Find where the given text appears and provide that cell's center as (x, y) coordinate. 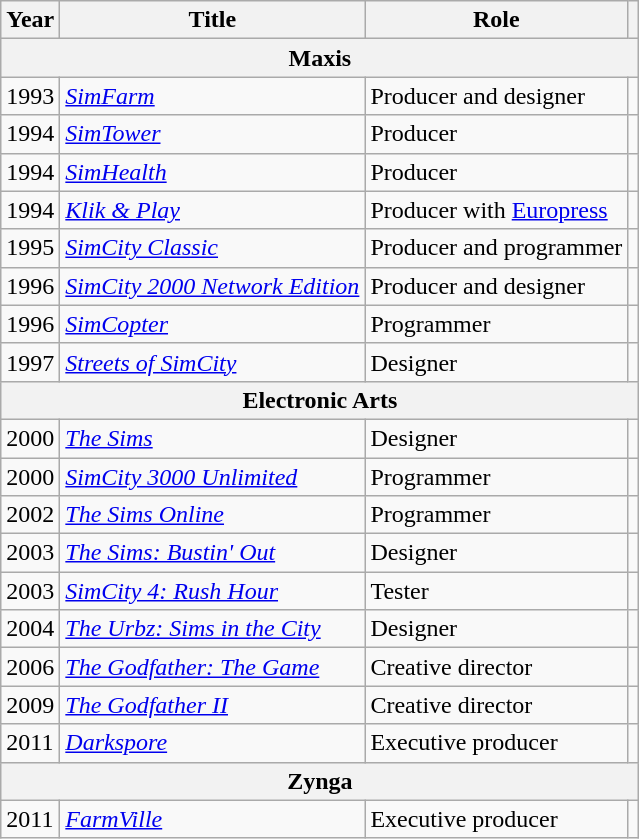
The Sims Online (212, 515)
SimHealth (212, 172)
Producer with Europress (496, 210)
Electronic Arts (320, 400)
Klik & Play (212, 210)
Zynga (320, 781)
SimFarm (212, 96)
Tester (496, 591)
Darkspore (212, 743)
2009 (30, 705)
SimCity 4: Rush Hour (212, 591)
Producer and programmer (496, 248)
1995 (30, 248)
Maxis (320, 58)
SimCity Classic (212, 248)
Streets of SimCity (212, 362)
The Godfather II (212, 705)
Year (30, 20)
SimCopter (212, 324)
The Godfather: The Game (212, 667)
The Sims: Bustin' Out (212, 553)
1997 (30, 362)
2002 (30, 515)
2004 (30, 629)
The Sims (212, 438)
1993 (30, 96)
The Urbz: Sims in the City (212, 629)
SimCity 3000 Unlimited (212, 477)
SimCity 2000 Network Edition (212, 286)
FarmVille (212, 819)
Role (496, 20)
2006 (30, 667)
SimTower (212, 134)
Title (212, 20)
